Return [X, Y] of the center of cell containing provided text 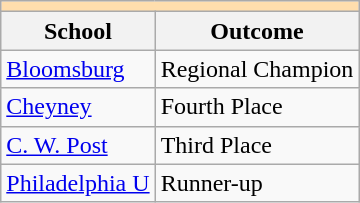
Fourth Place [257, 107]
C. W. Post [78, 145]
Runner-up [257, 183]
Cheyney [78, 107]
Third Place [257, 145]
Philadelphia U [78, 183]
School [78, 31]
Outcome [257, 31]
Regional Champion [257, 69]
Bloomsburg [78, 69]
